Pinpoint the cell where the given text exists, returning its (X, Y) midpoint coordinate. 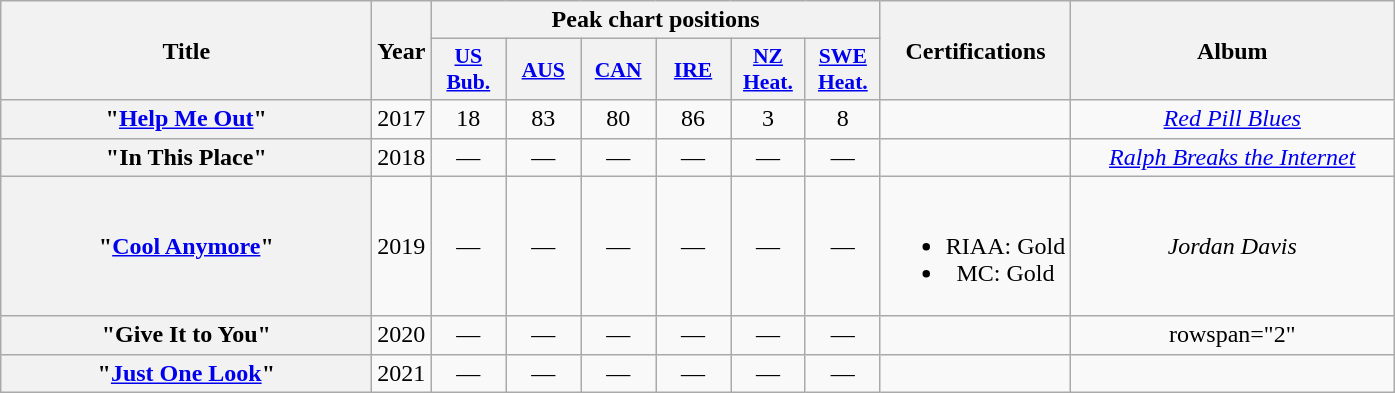
86 (694, 119)
CAN (618, 70)
Jordan Davis (1232, 246)
Peak chart positions (656, 20)
RIAA: GoldMC: Gold (975, 246)
2019 (402, 246)
NZHeat. (768, 70)
Year (402, 50)
"Help Me Out" (186, 119)
80 (618, 119)
8 (842, 119)
"Give It to You" (186, 335)
USBub. (468, 70)
"In This Place" (186, 157)
2017 (402, 119)
IRE (694, 70)
AUS (544, 70)
2018 (402, 157)
"Cool Anymore" (186, 246)
Certifications (975, 50)
rowspan="2" (1232, 335)
18 (468, 119)
2021 (402, 373)
2020 (402, 335)
3 (768, 119)
83 (544, 119)
Red Pill Blues (1232, 119)
"Just One Look" (186, 373)
Ralph Breaks the Internet (1232, 157)
SWEHeat. (842, 70)
Title (186, 50)
Album (1232, 50)
